Capture the cell that displays the provided text and extract its (X, Y) central coordinate. 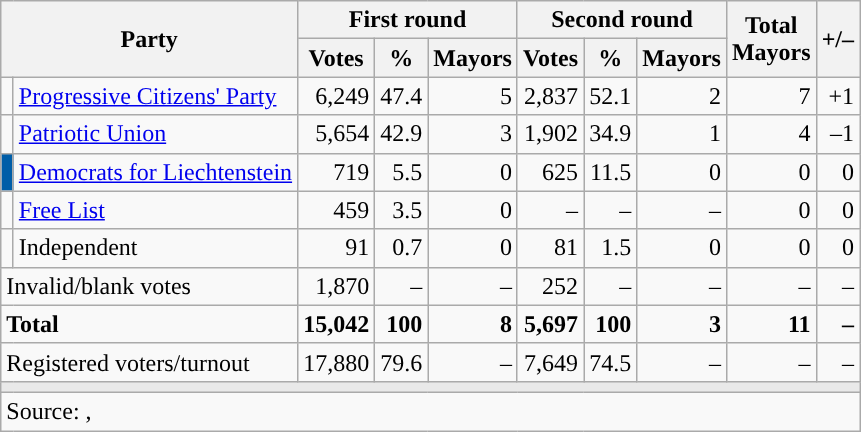
0.7 (402, 248)
Independent (155, 248)
Source: , (430, 411)
5,697 (550, 324)
Party (150, 39)
1,902 (550, 134)
7 (771, 96)
52.1 (610, 96)
17,880 (336, 362)
252 (550, 286)
TotalMayors (771, 39)
5,654 (336, 134)
91 (336, 248)
1 (682, 134)
81 (550, 248)
7,649 (550, 362)
+1 (838, 96)
Invalid/blank votes (150, 286)
Registered voters/turnout (150, 362)
8 (473, 324)
2 (682, 96)
Second round (622, 20)
Progressive Citizens' Party (155, 96)
1.5 (610, 248)
2,837 (550, 96)
3.5 (402, 210)
Total (150, 324)
First round (408, 20)
Patriotic Union (155, 134)
11.5 (610, 172)
15,042 (336, 324)
5 (473, 96)
625 (550, 172)
+/– (838, 39)
5.5 (402, 172)
459 (336, 210)
1,870 (336, 286)
6,249 (336, 96)
74.5 (610, 362)
Democrats for Liechtenstein (155, 172)
4 (771, 134)
47.4 (402, 96)
–1 (838, 134)
Free List (155, 210)
34.9 (610, 134)
42.9 (402, 134)
79.6 (402, 362)
719 (336, 172)
11 (771, 324)
